Find where the given text appears and provide that cell's center as (x, y) coordinate. 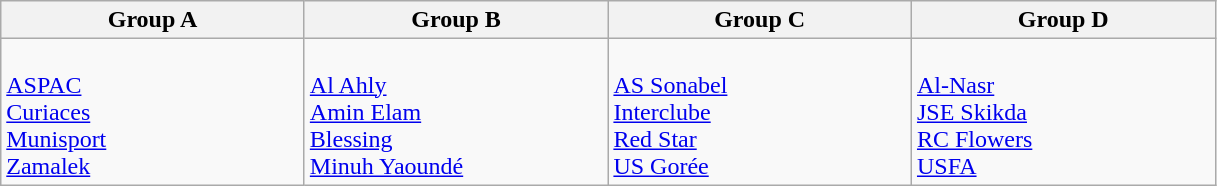
Al-Nasr JSE Skikda RC Flowers USFA (1063, 112)
Group C (760, 20)
AS Sonabel Interclube Red Star US Gorée (760, 112)
Al Ahly Amin Elam Blessing Minuh Yaoundé (456, 112)
Group A (153, 20)
Group D (1063, 20)
Group B (456, 20)
ASPAC Curiaces Munisport Zamalek (153, 112)
